Identify which cell holds the provided text, then report its (X, Y) central coordinate. 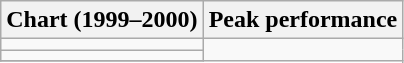
Chart (1999–2000) (102, 20)
Peak performance (303, 20)
